Return the [x, y] coordinate for the center point of the cell that contains the specified text.  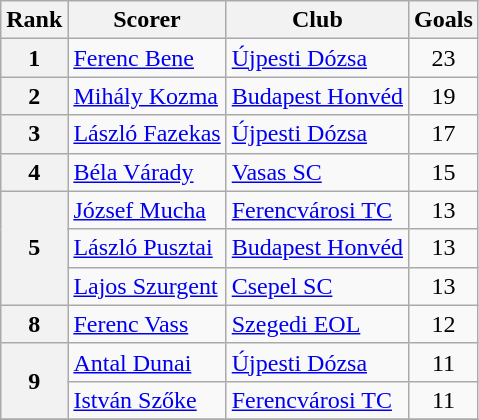
Club [317, 20]
15 [444, 172]
József Mucha [147, 210]
Ferenc Vass [147, 324]
5 [34, 248]
9 [34, 381]
Lajos Szurgent [147, 286]
Ferenc Bene [147, 58]
12 [444, 324]
4 [34, 172]
István Szőke [147, 400]
Antal Dunai [147, 362]
Béla Várady [147, 172]
László Fazekas [147, 134]
László Pusztai [147, 248]
19 [444, 96]
2 [34, 96]
23 [444, 58]
Rank [34, 20]
17 [444, 134]
Vasas SC [317, 172]
Mihály Kozma [147, 96]
3 [34, 134]
Szegedi EOL [317, 324]
Goals [444, 20]
Csepel SC [317, 286]
8 [34, 324]
1 [34, 58]
Scorer [147, 20]
